Capture the cell that displays the provided text and extract its [x, y] central coordinate. 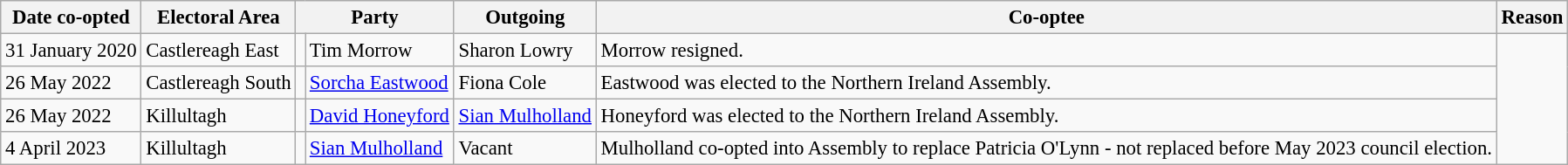
Honeyford was elected to the Northern Ireland Assembly. [1046, 116]
31 January 2020 [72, 51]
Sorcha Eastwood [380, 83]
Mulholland co-opted into Assembly to replace Patricia O'Lynn - not replaced before May 2023 council election. [1046, 148]
Sharon Lowry [525, 51]
Vacant [525, 148]
Castlereagh East [218, 51]
Outgoing [525, 17]
Tim Morrow [380, 51]
Party [375, 17]
Reason [1532, 17]
Co-optee [1046, 17]
Eastwood was elected to the Northern Ireland Assembly. [1046, 83]
Morrow resigned. [1046, 51]
Castlereagh South [218, 83]
Electoral Area [218, 17]
Date co-opted [72, 17]
Fiona Cole [525, 83]
4 April 2023 [72, 148]
David Honeyford [380, 116]
